Capture the cell that displays the provided text and extract its (x, y) central coordinate. 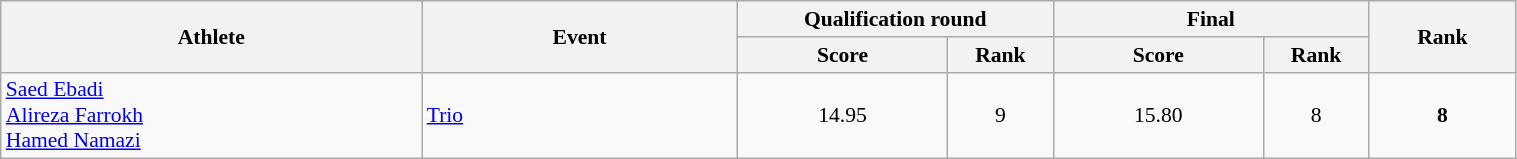
9 (1000, 116)
Event (580, 36)
Trio (580, 116)
15.80 (1158, 116)
Athlete (212, 36)
Saed EbadiAlireza FarrokhHamed Namazi (212, 116)
Final (1211, 19)
14.95 (842, 116)
Qualification round (895, 19)
